Identify which cell holds the provided text, then report its (X, Y) central coordinate. 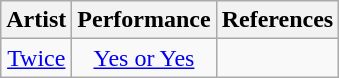
Yes or Yes (144, 58)
Artist (36, 20)
Performance (144, 20)
Twice (36, 58)
References (278, 20)
